Extract the [X, Y] coordinate from the center of the cell holding the provided text.  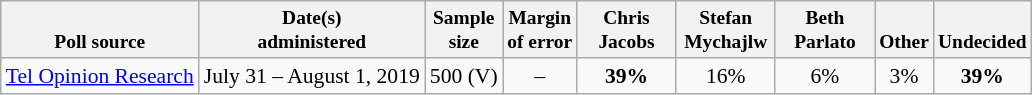
StefanMychajlw [726, 30]
Date(s)administered [312, 30]
Other [904, 30]
Samplesize [464, 30]
ChrisJacobs [626, 30]
6% [824, 76]
3% [904, 76]
Poll source [100, 30]
July 31 – August 1, 2019 [312, 76]
16% [726, 76]
– [540, 76]
Undecided [982, 30]
BethParlato [824, 30]
Tel Opinion Research [100, 76]
500 (V) [464, 76]
Marginof error [540, 30]
